Identify which cell holds the provided text, then report its (X, Y) central coordinate. 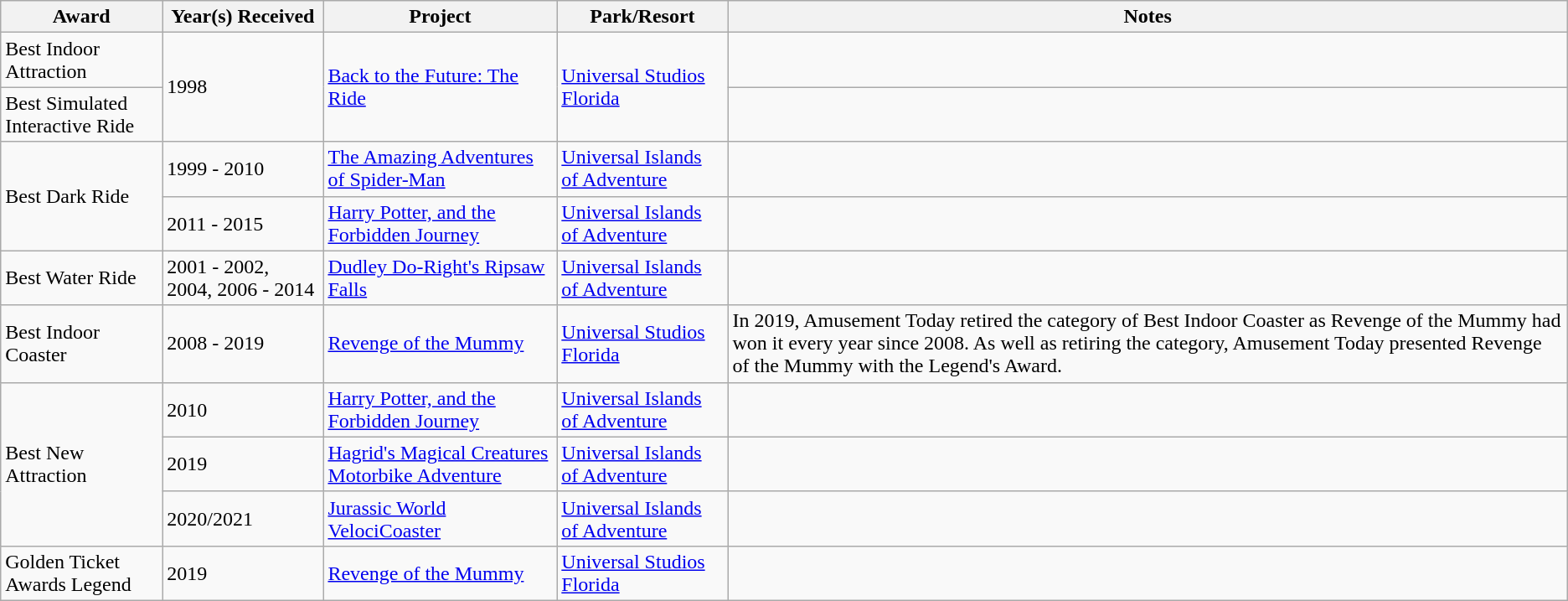
2020/2021 (243, 518)
Dudley Do-Right's Ripsaw Falls (441, 278)
Best Simulated Interactive Ride (82, 114)
The Amazing Adventures of Spider-Man (441, 169)
2001 - 2002, 2004, 2006 - 2014 (243, 278)
Best New Attraction (82, 464)
2011 - 2015 (243, 223)
2010 (243, 409)
1998 (243, 87)
Best Dark Ride (82, 196)
Best Indoor Attraction (82, 60)
Hagrid's Magical Creatures Motorbike Adventure (441, 464)
Year(s) Received (243, 17)
1999 - 2010 (243, 169)
Back to the Future: The Ride (441, 87)
Jurassic World VelociCoaster (441, 518)
Best Water Ride (82, 278)
Golden Ticket Awards Legend (82, 573)
Best Indoor Coaster (82, 344)
Award (82, 17)
Project (441, 17)
Park/Resort (642, 17)
Notes (1148, 17)
2008 - 2019 (243, 344)
